Locate the cell with the specified text and output its [X, Y] center coordinate. 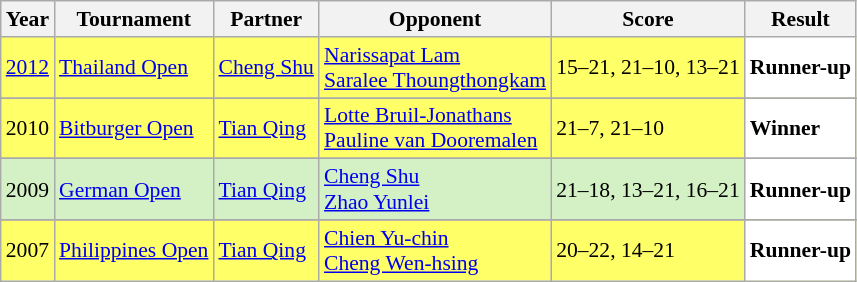
Narissapat Lam Saralee Thoungthongkam [435, 68]
Lotte Bruil-Jonathans Pauline van Dooremalen [435, 128]
21–7, 21–10 [648, 128]
Cheng Shu [266, 68]
Cheng Shu Zhao Yunlei [435, 190]
2009 [28, 190]
Bitburger Open [134, 128]
Partner [266, 19]
Thailand Open [134, 68]
Opponent [435, 19]
2012 [28, 68]
German Open [134, 190]
2007 [28, 250]
Result [800, 19]
2010 [28, 128]
Winner [800, 128]
Score [648, 19]
Year [28, 19]
20–22, 14–21 [648, 250]
Philippines Open [134, 250]
21–18, 13–21, 16–21 [648, 190]
Tournament [134, 19]
Chien Yu-chin Cheng Wen-hsing [435, 250]
15–21, 21–10, 13–21 [648, 68]
